Search for the cell housing the specified text and yield its (X, Y) center coordinate. 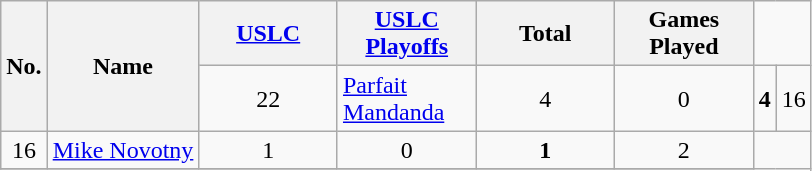
No. (24, 66)
Mike Novotny (123, 150)
Name (123, 66)
USLC Playoffs (406, 34)
2 (684, 150)
Parfait Mandanda (406, 98)
22 (268, 98)
Games Played (684, 34)
USLC (268, 34)
Total (546, 34)
